Determine the (X, Y) coordinate at the center of the cell enclosing the given text.  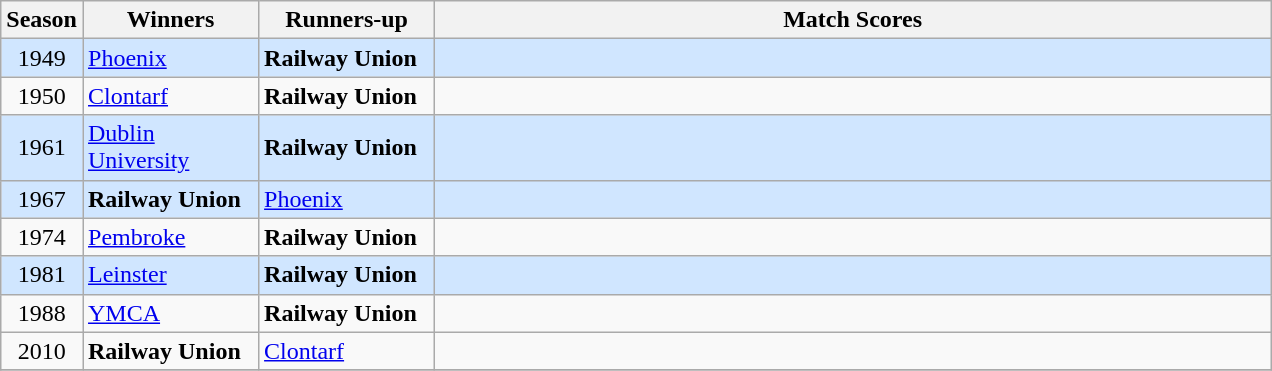
1988 (42, 313)
Runners-up (347, 20)
Pembroke (170, 237)
YMCA (170, 313)
Season (42, 20)
1961 (42, 148)
1967 (42, 199)
1981 (42, 275)
Match Scores (853, 20)
Winners (170, 20)
Leinster (170, 275)
Dublin University (170, 148)
1974 (42, 237)
1950 (42, 96)
1949 (42, 58)
2010 (42, 351)
